Find where the given text appears and provide that cell's center as [x, y] coordinate. 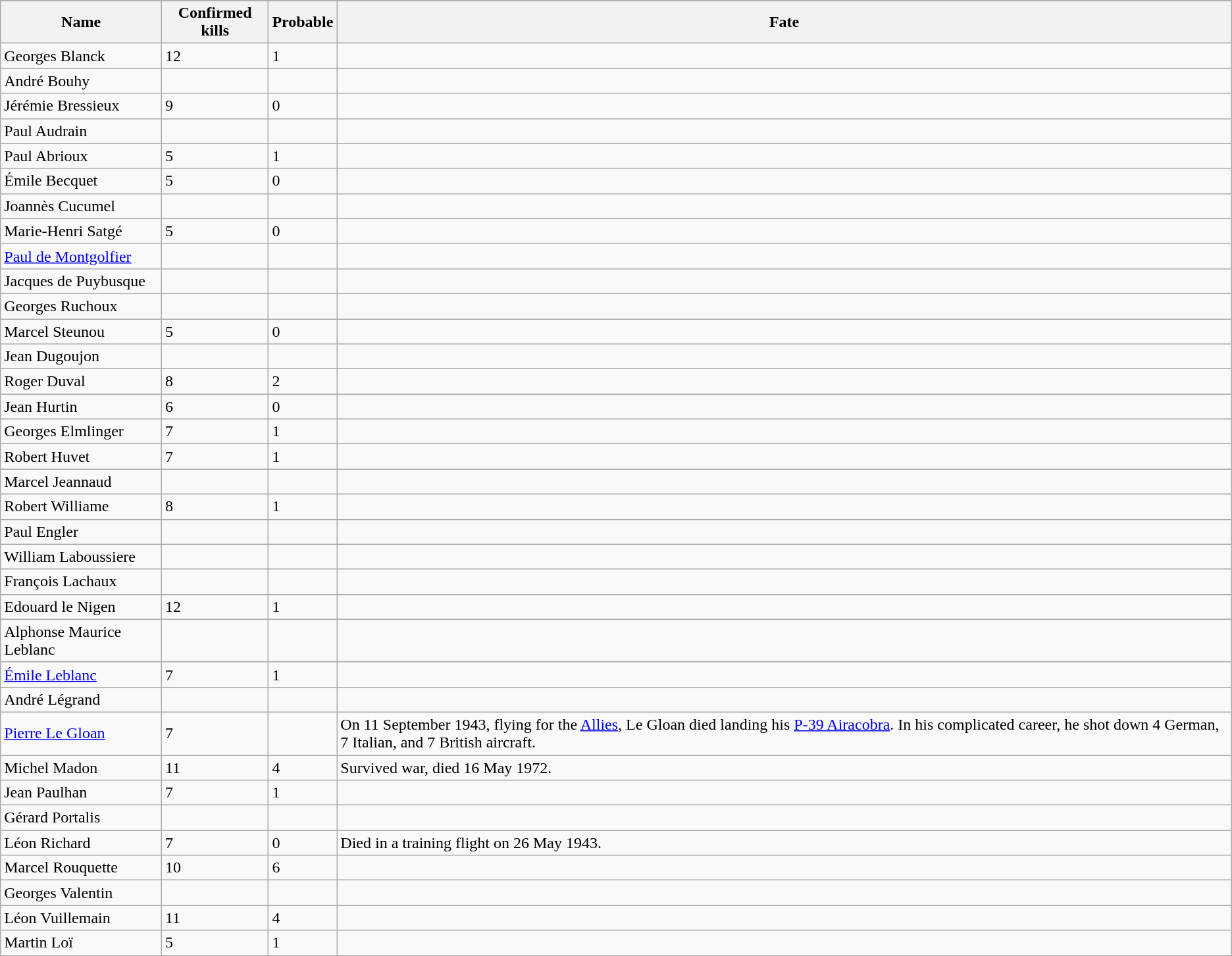
Paul de Montgolfier [82, 256]
Marcel Steunou [82, 331]
Georges Valentin [82, 893]
Émile Becquet [82, 181]
Paul Audrain [82, 131]
Jean Dugoujon [82, 357]
Joannès Cucumel [82, 206]
Michel Madon [82, 768]
9 [215, 106]
Léon Vuillemain [82, 918]
Léon Richard [82, 843]
Martin Loï [82, 943]
Marie-Henri Satgé [82, 231]
Died in a training flight on 26 May 1943. [784, 843]
Confirmed kills [215, 22]
Georges Elmlinger [82, 432]
2 [303, 382]
André Bouhy [82, 81]
François Lachaux [82, 582]
Survived war, died 16 May 1972. [784, 768]
Robert Williame [82, 507]
Gérard Portalis [82, 818]
10 [215, 868]
Name [82, 22]
Marcel Rouquette [82, 868]
Fate [784, 22]
Pierre Le Gloan [82, 733]
Jérémie Bressieux [82, 106]
Paul Engler [82, 532]
André Légrand [82, 699]
Robert Huvet [82, 457]
Émile Leblanc [82, 674]
Roger Duval [82, 382]
Georges Ruchoux [82, 306]
William Laboussiere [82, 557]
Jacques de Puybusque [82, 281]
Probable [303, 22]
Edouard le Nigen [82, 607]
Jean Hurtin [82, 407]
Alphonse Maurice Leblanc [82, 641]
Paul Abrioux [82, 156]
Georges Blanck [82, 56]
Marcel Jeannaud [82, 482]
Jean Paulhan [82, 793]
